Return (X, Y) of the center of cell containing provided text 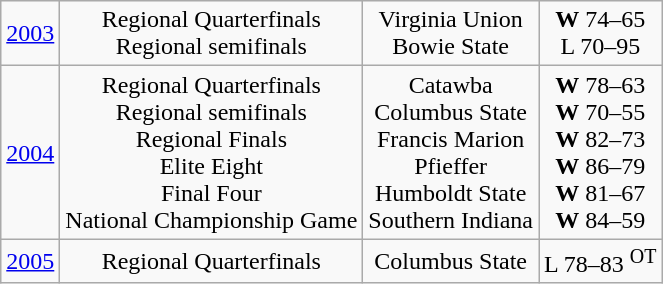
CatawbaColumbus StateFrancis MarionPfiefferHumboldt StateSouthern Indiana (451, 152)
W 78–63W 70–55W 82–73W 86–79W 81–67W 84–59 (601, 152)
2003 (30, 34)
L 78–83 OT (601, 262)
Virginia UnionBowie State (451, 34)
2005 (30, 262)
Columbus State (451, 262)
Regional Quarterfinals (212, 262)
2004 (30, 152)
W 74–65L 70–95 (601, 34)
Regional QuarterfinalsRegional semifinalsRegional FinalsElite EightFinal FourNational Championship Game (212, 152)
Regional QuarterfinalsRegional semifinals (212, 34)
